Return the (x, y) coordinate for the center point of the cell that contains the specified text.  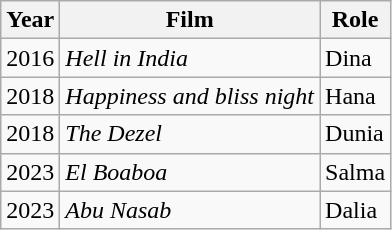
Film (190, 20)
Happiness and bliss night (190, 96)
Hana (356, 96)
Role (356, 20)
Year (30, 20)
Dalia (356, 210)
El Boaboa (190, 172)
2016 (30, 58)
The Dezel (190, 134)
Dunia (356, 134)
Hell in India (190, 58)
Dina (356, 58)
Salma (356, 172)
Abu Nasab (190, 210)
